Find where the given text appears and provide that cell's center as (x, y) coordinate. 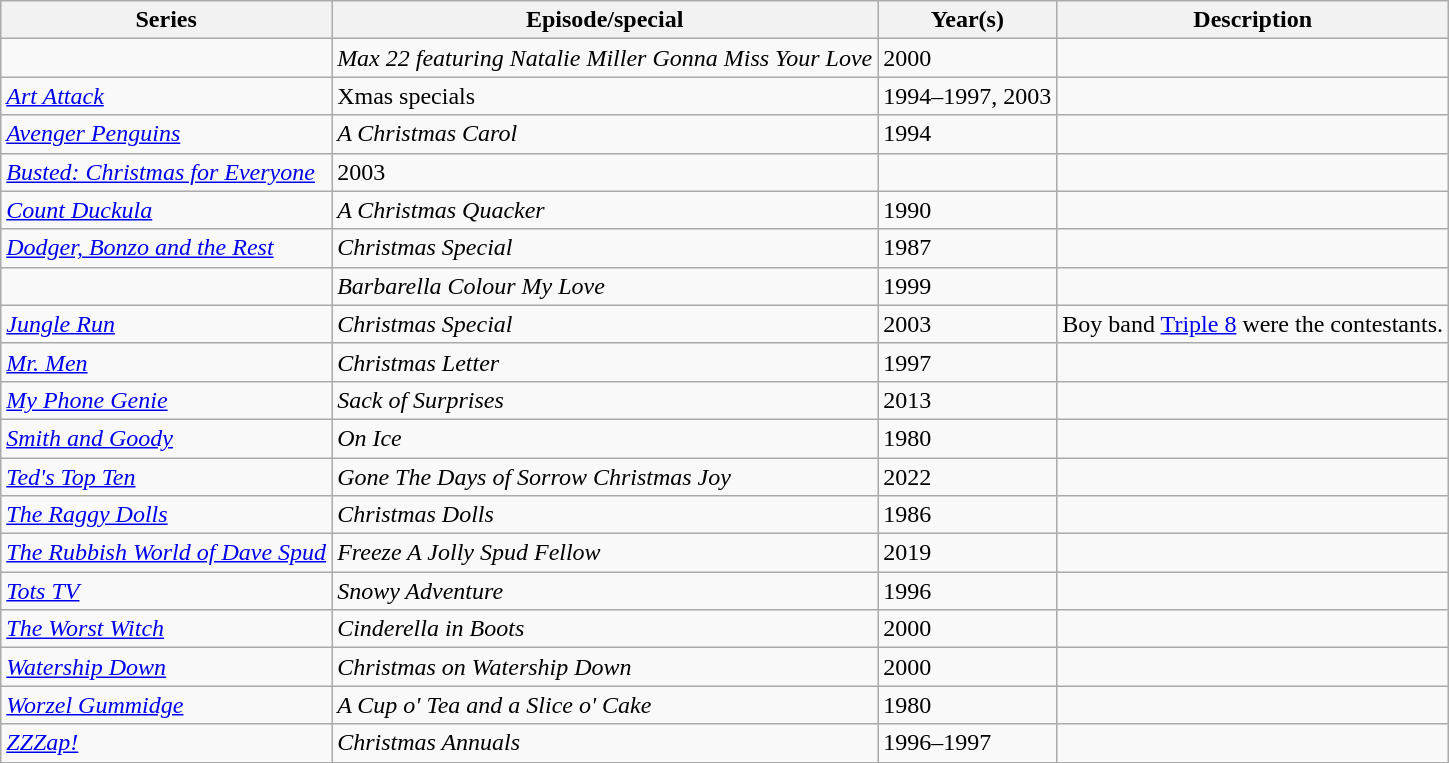
The Worst Witch (166, 629)
The Rubbish World of Dave Spud (166, 553)
2019 (968, 553)
2013 (968, 400)
Ted's Top Ten (166, 477)
1990 (968, 210)
Jungle Run (166, 324)
1986 (968, 515)
1996–1997 (968, 743)
A Cup o' Tea and a Slice o' Cake (605, 705)
Christmas on Watership Down (605, 667)
1997 (968, 362)
1999 (968, 286)
1994 (968, 134)
Watership Down (166, 667)
Max 22 featuring Natalie Miller Gonna Miss Your Love (605, 58)
1987 (968, 248)
Art Attack (166, 96)
Dodger, Bonzo and the Rest (166, 248)
Freeze A Jolly Spud Fellow (605, 553)
1996 (968, 591)
Cinderella in Boots (605, 629)
1994–1997, 2003 (968, 96)
ZZZap! (166, 743)
Busted: Christmas for Everyone (166, 172)
Boy band Triple 8 were the contestants. (1253, 324)
Series (166, 20)
My Phone Genie (166, 400)
Sack of Surprises (605, 400)
Count Duckula (166, 210)
2022 (968, 477)
Christmas Annuals (605, 743)
Episode/special (605, 20)
Christmas Letter (605, 362)
Xmas specials (605, 96)
Snowy Adventure (605, 591)
Gone The Days of Sorrow Christmas Joy (605, 477)
Year(s) (968, 20)
Avenger Penguins (166, 134)
Christmas Dolls (605, 515)
Barbarella Colour My Love (605, 286)
A Christmas Carol (605, 134)
Smith and Goody (166, 438)
Worzel Gummidge (166, 705)
Description (1253, 20)
A Christmas Quacker (605, 210)
The Raggy Dolls (166, 515)
Tots TV (166, 591)
On Ice (605, 438)
Mr. Men (166, 362)
